For the text-containing cell, return its midpoint in [X, Y] coordinate format. 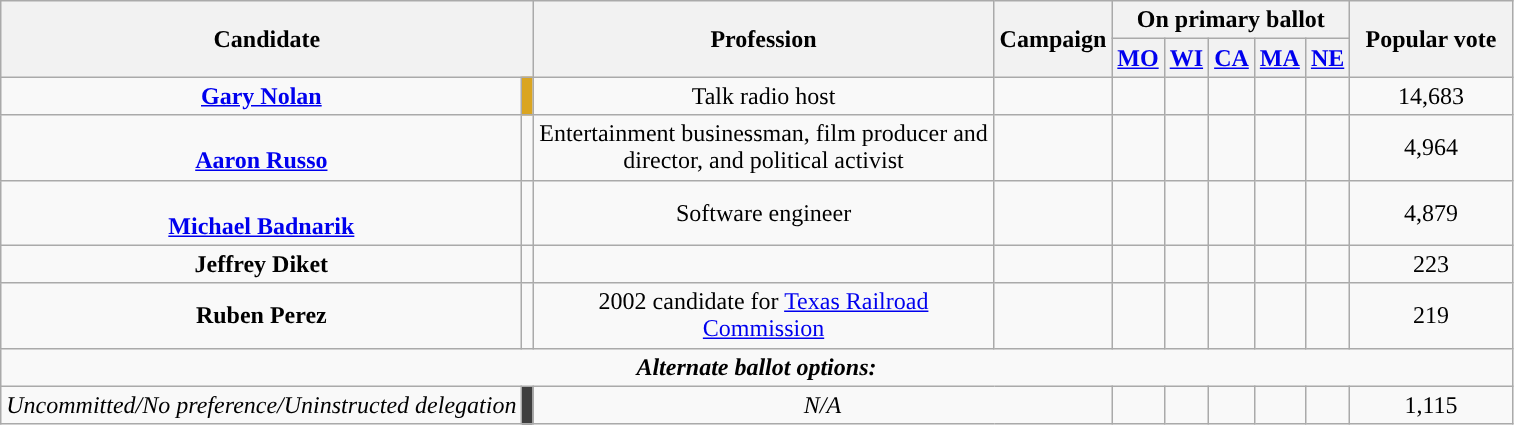
Software engineer [764, 212]
NE [1327, 58]
Profession [764, 39]
Popular vote [1431, 39]
Talk radio host [764, 96]
MO [1138, 58]
2002 candidate for Texas Railroad Commission [764, 316]
Uncommitted/No preference/Uninstructed delegation [262, 405]
CA [1232, 58]
1,115 [1431, 405]
On primary ballot [1231, 20]
Michael Badnarik [262, 212]
4,879 [1431, 212]
N/A [822, 405]
Aaron Russo [262, 148]
14,683 [1431, 96]
Gary Nolan [262, 96]
223 [1431, 264]
219 [1431, 316]
MA [1280, 58]
Ruben Perez [262, 316]
Alternate ballot options: [756, 367]
WI [1186, 58]
Campaign [1053, 39]
Entertainment businessman, film producer and director, and political activist [764, 148]
Jeffrey Diket [262, 264]
4,964 [1431, 148]
Candidate [267, 39]
